Pinpoint the cell where the given text exists, returning its (x, y) midpoint coordinate. 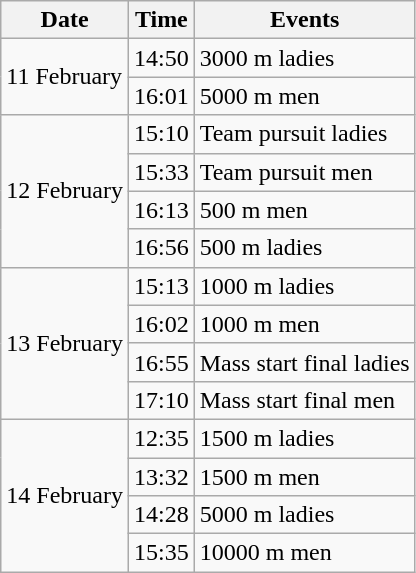
1500 m ladies (304, 438)
16:13 (161, 210)
Mass start final ladies (304, 362)
Time (161, 20)
500 m men (304, 210)
5000 m ladies (304, 515)
Team pursuit ladies (304, 134)
Events (304, 20)
1000 m men (304, 324)
15:33 (161, 172)
13 February (65, 343)
12:35 (161, 438)
5000 m men (304, 96)
Team pursuit men (304, 172)
15:10 (161, 134)
3000 m ladies (304, 58)
1500 m men (304, 477)
15:13 (161, 286)
12 February (65, 191)
16:55 (161, 362)
14:50 (161, 58)
500 m ladies (304, 248)
16:56 (161, 248)
15:35 (161, 553)
13:32 (161, 477)
Mass start final men (304, 400)
16:02 (161, 324)
11 February (65, 77)
Date (65, 20)
1000 m ladies (304, 286)
14 February (65, 495)
10000 m men (304, 553)
14:28 (161, 515)
17:10 (161, 400)
16:01 (161, 96)
